From the cell containing the given text, extract its center point as [x, y] coordinate. 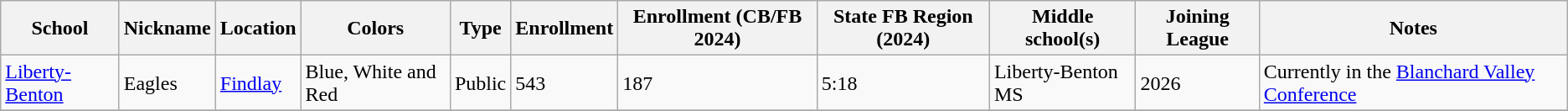
187 [718, 82]
Joining League [1198, 29]
543 [565, 82]
School [60, 29]
Findlay [258, 82]
Liberty-Benton MS [1062, 82]
Currently in the Blanchard Valley Conference [1413, 82]
5:18 [903, 82]
2026 [1198, 82]
Enrollment (CB/FB 2024) [718, 29]
Middle school(s) [1062, 29]
Blue, White and Red [375, 82]
Location [258, 29]
Type [480, 29]
State FB Region (2024) [903, 29]
Public [480, 82]
Nickname [168, 29]
Colors [375, 29]
Notes [1413, 29]
Eagles [168, 82]
Liberty-Benton [60, 82]
Enrollment [565, 29]
